Identify which cell holds the provided text, then report its (x, y) central coordinate. 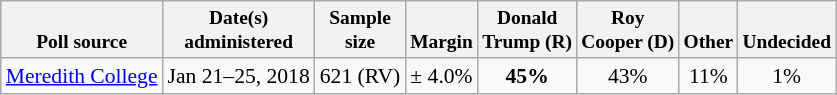
Samplesize (360, 30)
DonaldTrump (R) (528, 30)
11% (708, 76)
621 (RV) (360, 76)
Other (708, 30)
Margin (441, 30)
Meredith College (82, 76)
Poll source (82, 30)
Date(s)administered (239, 30)
Jan 21–25, 2018 (239, 76)
45% (528, 76)
1% (787, 76)
± 4.0% (441, 76)
43% (628, 76)
RoyCooper (D) (628, 30)
Undecided (787, 30)
